Extract the [X, Y] coordinate from the center of the cell holding the provided text.  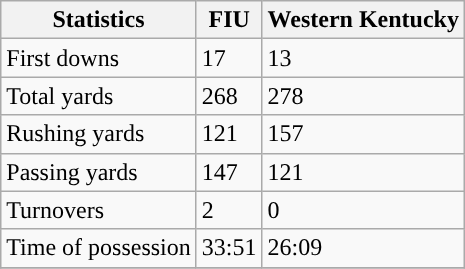
Passing yards [99, 172]
Time of possession [99, 248]
157 [363, 134]
Western Kentucky [363, 20]
17 [229, 58]
Turnovers [99, 210]
147 [229, 172]
2 [229, 210]
Rushing yards [99, 134]
Total yards [99, 96]
278 [363, 96]
First downs [99, 58]
13 [363, 58]
0 [363, 210]
Statistics [99, 20]
FIU [229, 20]
268 [229, 96]
33:51 [229, 248]
26:09 [363, 248]
